Capture the cell that displays the provided text and extract its [x, y] central coordinate. 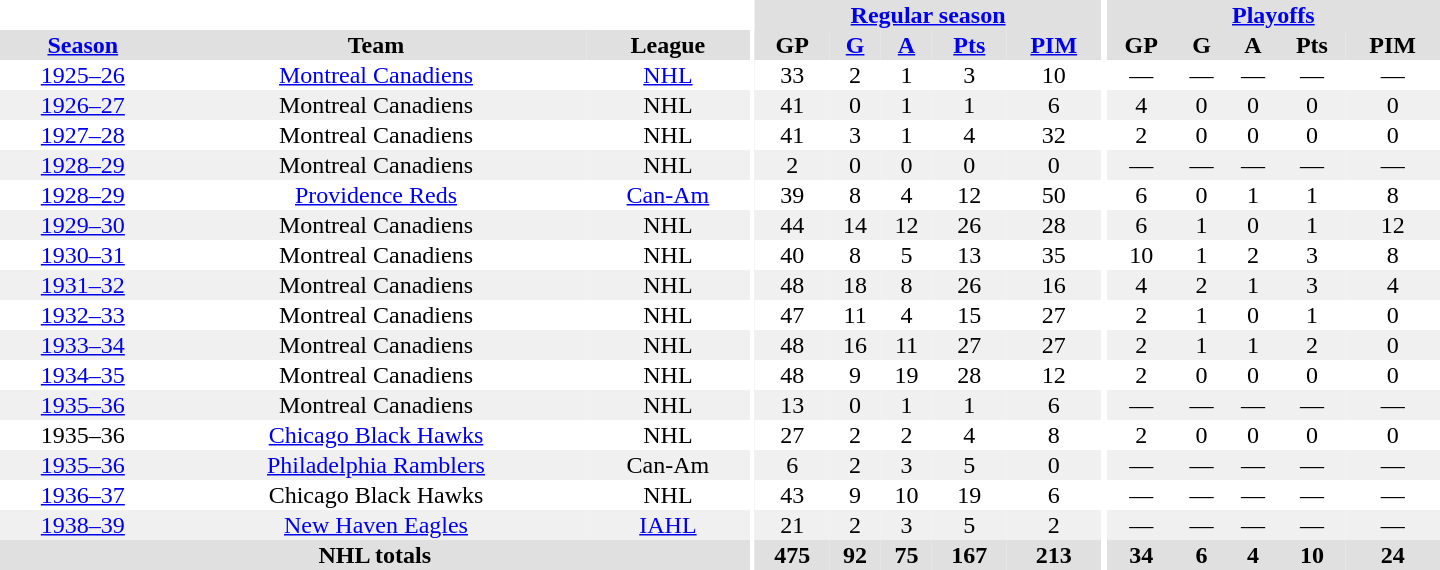
475 [792, 555]
50 [1054, 195]
NHL totals [374, 555]
League [668, 45]
Regular season [928, 15]
14 [854, 225]
1927–28 [83, 135]
213 [1054, 555]
47 [792, 315]
1933–34 [83, 345]
92 [854, 555]
32 [1054, 135]
Providence Reds [376, 195]
43 [792, 495]
34 [1142, 555]
1938–39 [83, 525]
1929–30 [83, 225]
33 [792, 75]
44 [792, 225]
Playoffs [1274, 15]
Philadelphia Ramblers [376, 465]
18 [854, 285]
75 [906, 555]
40 [792, 255]
Team [376, 45]
Season [83, 45]
1925–26 [83, 75]
1926–27 [83, 105]
24 [1392, 555]
New Haven Eagles [376, 525]
IAHL [668, 525]
39 [792, 195]
1934–35 [83, 375]
1932–33 [83, 315]
21 [792, 525]
1931–32 [83, 285]
35 [1054, 255]
15 [969, 315]
1936–37 [83, 495]
1930–31 [83, 255]
167 [969, 555]
